Identify which cell holds the provided text, then report its (x, y) central coordinate. 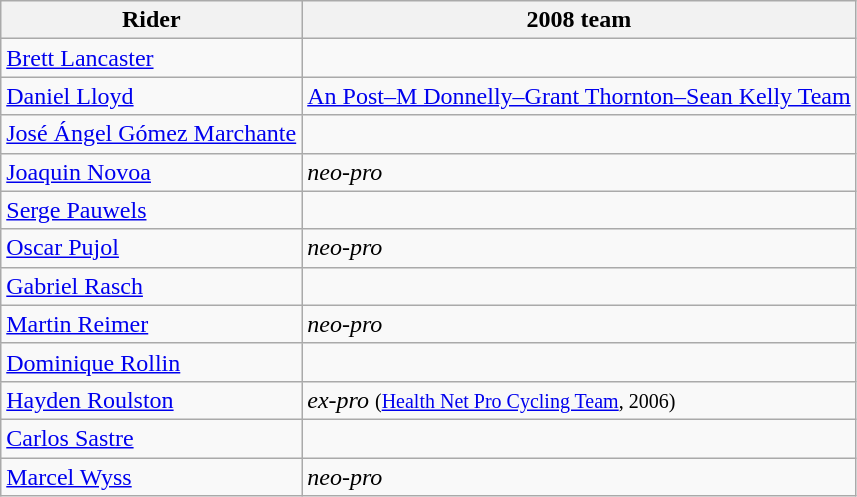
Rider (152, 20)
Marcel Wyss (152, 477)
Carlos Sastre (152, 438)
Serge Pauwels (152, 210)
An Post–M Donnelly–Grant Thornton–Sean Kelly Team (579, 96)
Gabriel Rasch (152, 286)
ex-pro (Health Net Pro Cycling Team, 2006) (579, 400)
2008 team (579, 20)
Joaquin Novoa (152, 172)
José Ángel Gómez Marchante (152, 134)
Hayden Roulston (152, 400)
Oscar Pujol (152, 248)
Brett Lancaster (152, 58)
Daniel Lloyd (152, 96)
Martin Reimer (152, 324)
Dominique Rollin (152, 362)
